Extract the [x, y] coordinate from the center of the cell holding the provided text.  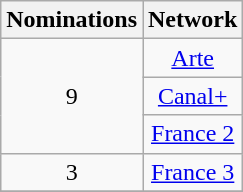
France 2 [192, 134]
3 [72, 172]
Arte [192, 58]
France 3 [192, 172]
Canal+ [192, 96]
Network [192, 20]
Nominations [72, 20]
9 [72, 96]
